Pinpoint the cell where the given text exists, returning its [X, Y] midpoint coordinate. 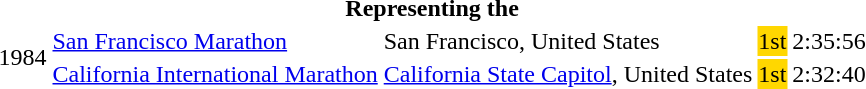
San Francisco, United States [568, 41]
California State Capitol, United States [568, 74]
San Francisco Marathon [215, 41]
California International Marathon [215, 74]
